Provide the [X, Y] coordinate of the cell's center where the given text is located.  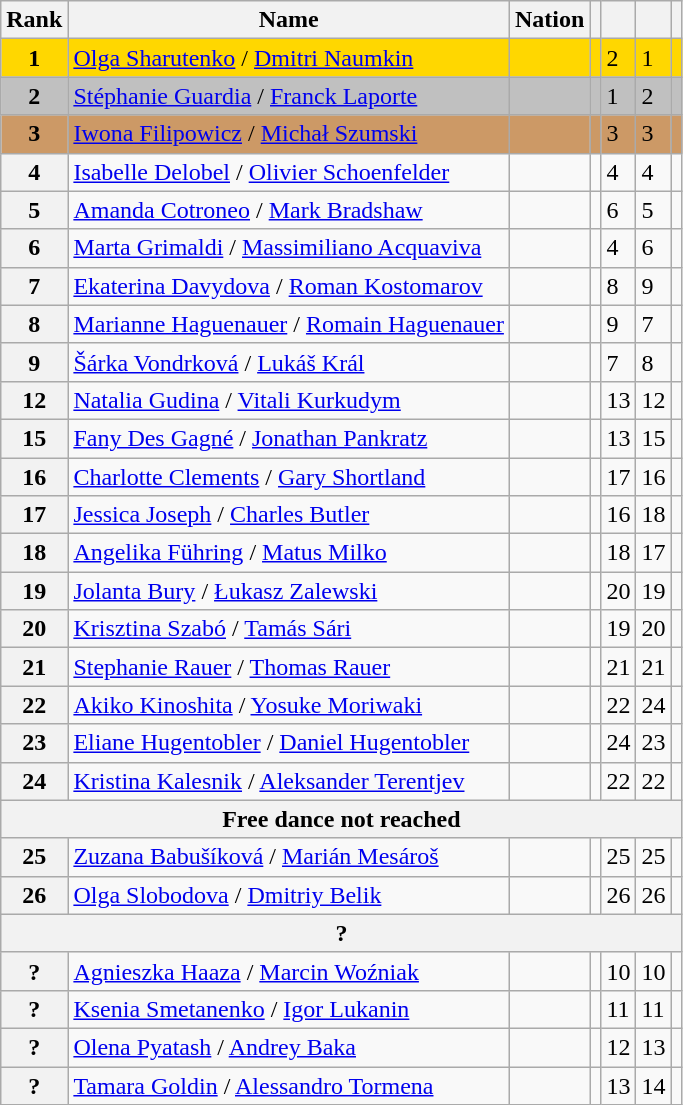
Jessica Joseph / Charles Butler [289, 515]
Fany Des Gagné / Jonathan Pankratz [289, 438]
Free dance not reached [342, 819]
Kristina Kalesnik / Aleksander Terentjev [289, 781]
Ekaterina Davydova / Roman Kostomarov [289, 286]
Stephanie Rauer / Thomas Rauer [289, 667]
Nation [549, 20]
Angelika Führing / Matus Milko [289, 553]
Stéphanie Guardia / Franck Laporte [289, 96]
Ksenia Smetanenko / Igor Lukanin [289, 1009]
Olga Slobodova / Dmitriy Belik [289, 895]
Name [289, 20]
Zuzana Babušíková / Marián Mesároš [289, 857]
Marta Grimaldi / Massimiliano Acquaviva [289, 248]
Jolanta Bury / Łukasz Zalewski [289, 591]
14 [654, 1085]
Eliane Hugentobler / Daniel Hugentobler [289, 743]
Šárka Vondrková / Lukáš Král [289, 362]
Iwona Filipowicz / Michał Szumski [289, 134]
Krisztina Szabó / Tamás Sári [289, 629]
Olga Sharutenko / Dmitri Naumkin [289, 58]
Tamara Goldin / Alessandro Tormena [289, 1085]
Natalia Gudina / Vitali Kurkudym [289, 400]
Amanda Cotroneo / Mark Bradshaw [289, 210]
Charlotte Clements / Gary Shortland [289, 477]
Marianne Haguenauer / Romain Haguenauer [289, 324]
Rank [34, 20]
Akiko Kinoshita / Yosuke Moriwaki [289, 705]
Olena Pyatash / Andrey Baka [289, 1047]
Isabelle Delobel / Olivier Schoenfelder [289, 172]
Agnieszka Haaza / Marcin Woźniak [289, 971]
